Output the [X, Y] coordinate of the center of the cell containing the given text.  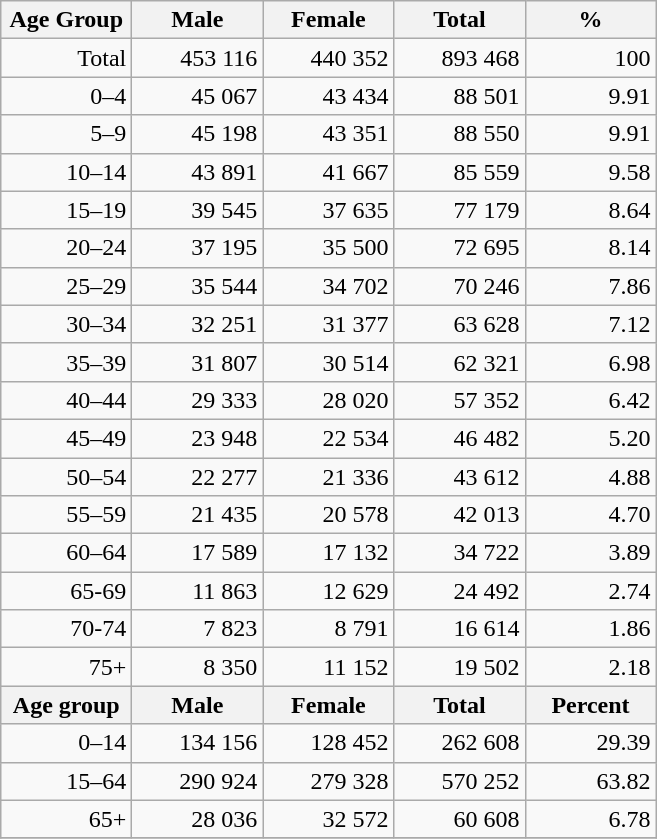
75+ [66, 667]
279 328 [328, 781]
65+ [66, 819]
31 807 [198, 362]
12 629 [328, 591]
16 614 [460, 629]
6.78 [590, 819]
893 468 [460, 58]
% [590, 20]
6.98 [590, 362]
22 277 [198, 477]
5.20 [590, 438]
570 252 [460, 781]
29.39 [590, 743]
10–14 [66, 172]
7 823 [198, 629]
30 514 [328, 362]
43 434 [328, 96]
63 628 [460, 324]
32 251 [198, 324]
23 948 [198, 438]
20–24 [66, 248]
9.58 [590, 172]
39 545 [198, 210]
32 572 [328, 819]
17 589 [198, 553]
88 550 [460, 134]
29 333 [198, 400]
72 695 [460, 248]
19 502 [460, 667]
55–59 [66, 515]
8.64 [590, 210]
21 336 [328, 477]
15–64 [66, 781]
60–64 [66, 553]
5–9 [66, 134]
45 067 [198, 96]
43 612 [460, 477]
43 351 [328, 134]
35 500 [328, 248]
20 578 [328, 515]
440 352 [328, 58]
7.12 [590, 324]
37 635 [328, 210]
37 195 [198, 248]
70 246 [460, 286]
41 667 [328, 172]
35–39 [66, 362]
42 013 [460, 515]
2.18 [590, 667]
7.86 [590, 286]
31 377 [328, 324]
46 482 [460, 438]
100 [590, 58]
57 352 [460, 400]
1.86 [590, 629]
4.88 [590, 477]
34 702 [328, 286]
128 452 [328, 743]
24 492 [460, 591]
50–54 [66, 477]
43 891 [198, 172]
63.82 [590, 781]
290 924 [198, 781]
0–14 [66, 743]
8 791 [328, 629]
3.89 [590, 553]
34 722 [460, 553]
77 179 [460, 210]
30–34 [66, 324]
45 198 [198, 134]
262 608 [460, 743]
2.74 [590, 591]
8.14 [590, 248]
8 350 [198, 667]
134 156 [198, 743]
15–19 [66, 210]
35 544 [198, 286]
4.70 [590, 515]
28 036 [198, 819]
Age group [66, 705]
453 116 [198, 58]
70-74 [66, 629]
85 559 [460, 172]
65-69 [66, 591]
60 608 [460, 819]
Age Group [66, 20]
40–44 [66, 400]
0–4 [66, 96]
25–29 [66, 286]
88 501 [460, 96]
6.42 [590, 400]
11 152 [328, 667]
21 435 [198, 515]
11 863 [198, 591]
22 534 [328, 438]
28 020 [328, 400]
45–49 [66, 438]
17 132 [328, 553]
62 321 [460, 362]
Percent [590, 705]
